From the cell containing the given text, extract its center point as (X, Y) coordinate. 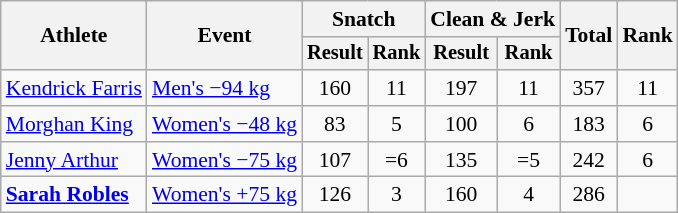
183 (588, 124)
286 (588, 195)
197 (461, 88)
Athlete (74, 36)
3 (397, 195)
107 (335, 160)
100 (461, 124)
Total (588, 36)
83 (335, 124)
Women's +75 kg (224, 195)
Clean & Jerk (492, 19)
Jenny Arthur (74, 160)
Snatch (364, 19)
Event (224, 36)
Men's −94 kg (224, 88)
=5 (528, 160)
=6 (397, 160)
Women's −48 kg (224, 124)
Women's −75 kg (224, 160)
5 (397, 124)
242 (588, 160)
Kendrick Farris (74, 88)
135 (461, 160)
Sarah Robles (74, 195)
Morghan King (74, 124)
357 (588, 88)
4 (528, 195)
126 (335, 195)
